From the cell containing the given text, extract its center point as [X, Y] coordinate. 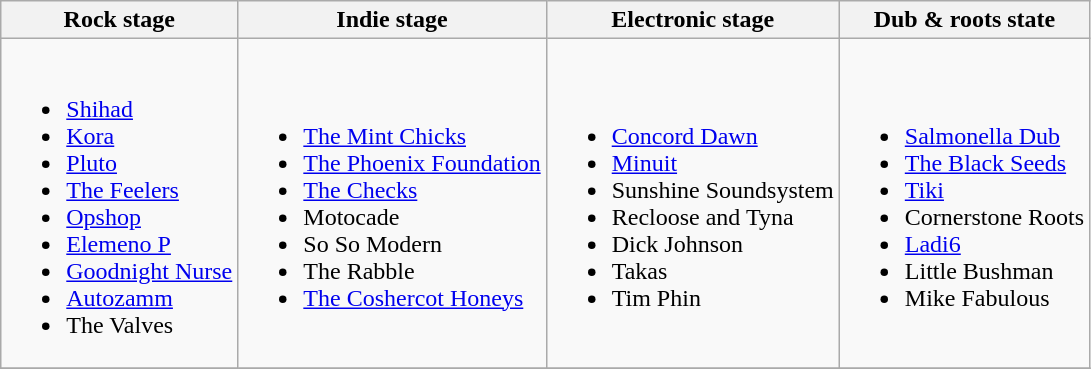
ShihadKoraPlutoThe FeelersOpshopElemeno PGoodnight NurseAutozammThe Valves [120, 204]
Dub & roots state [964, 20]
The Mint ChicksThe Phoenix FoundationThe ChecksMotocadeSo So ModernThe RabbleThe Coshercot Honeys [392, 204]
Concord DawnMinuitSunshine SoundsystemRecloose and TynaDick JohnsonTakasTim Phin [692, 204]
Electronic stage [692, 20]
Rock stage [120, 20]
Salmonella DubThe Black SeedsTikiCornerstone RootsLadi6Little BushmanMike Fabulous [964, 204]
Indie stage [392, 20]
